Provide the (x, y) coordinate of the cell's center where the given text is located.  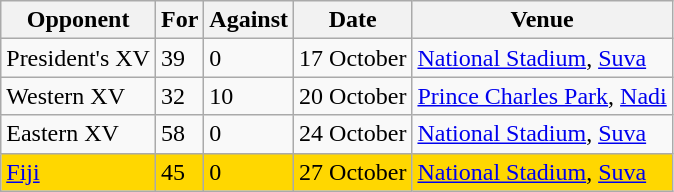
17 October (353, 58)
32 (179, 96)
45 (179, 172)
Opponent (78, 20)
Venue (542, 20)
24 October (353, 134)
Prince Charles Park, Nadi (542, 96)
Western XV (78, 96)
For (179, 20)
27 October (353, 172)
Eastern XV (78, 134)
39 (179, 58)
10 (249, 96)
Against (249, 20)
President's XV (78, 58)
Date (353, 20)
Fiji (78, 172)
20 October (353, 96)
58 (179, 134)
